Return (X, Y) of the center of cell containing provided text 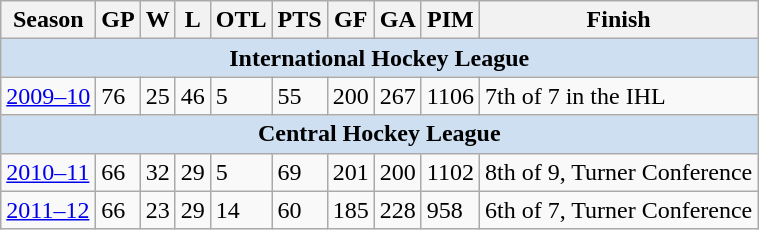
1106 (450, 96)
958 (450, 210)
32 (158, 172)
2010–11 (48, 172)
14 (241, 210)
Season (48, 20)
GA (398, 20)
GP (118, 20)
PTS (300, 20)
OTL (241, 20)
55 (300, 96)
GF (350, 20)
6th of 7, Turner Conference (618, 210)
PIM (450, 20)
267 (398, 96)
76 (118, 96)
228 (398, 210)
8th of 9, Turner Conference (618, 172)
23 (158, 210)
2011–12 (48, 210)
185 (350, 210)
69 (300, 172)
2009–10 (48, 96)
L (192, 20)
7th of 7 in the IHL (618, 96)
International Hockey League (380, 58)
46 (192, 96)
25 (158, 96)
Central Hockey League (380, 134)
1102 (450, 172)
Finish (618, 20)
60 (300, 210)
W (158, 20)
201 (350, 172)
